From the cell containing the given text, extract its center point as [x, y] coordinate. 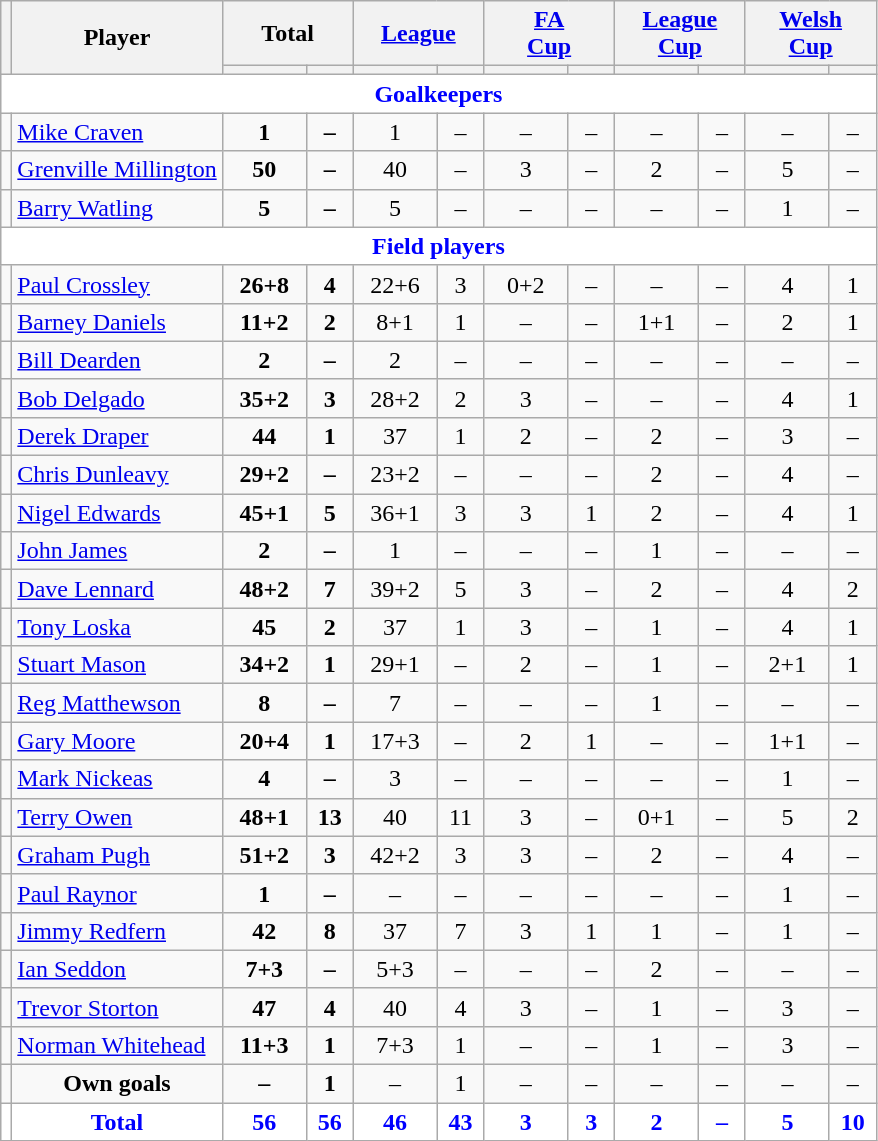
Paul Raynor [117, 893]
Nigel Edwards [117, 513]
22+6 [395, 284]
45 [264, 627]
FACup [550, 34]
Field players [438, 246]
39+2 [395, 589]
44 [264, 437]
Norman Whitehead [117, 1046]
Tony Loska [117, 627]
Stuart Mason [117, 665]
29+1 [395, 665]
35+2 [264, 398]
26+8 [264, 284]
29+2 [264, 475]
42+2 [395, 855]
Gary Moore [117, 741]
League [418, 34]
11 [460, 817]
Derek Draper [117, 437]
17+3 [395, 741]
36+1 [395, 513]
WelshCup [810, 34]
John James [117, 551]
48+2 [264, 589]
Barry Watling [117, 208]
Grenville Millington [117, 170]
10 [852, 1122]
Goalkeepers [438, 94]
Dave Lennard [117, 589]
8+1 [395, 322]
48+1 [264, 817]
43 [460, 1122]
11+2 [264, 322]
0+2 [526, 284]
2+1 [787, 665]
Trevor Storton [117, 1007]
Graham Pugh [117, 855]
5+3 [395, 969]
42 [264, 931]
Bill Dearden [117, 360]
Ian Seddon [117, 969]
Terry Owen [117, 817]
50 [264, 170]
13 [330, 817]
Mark Nickeas [117, 779]
11+3 [264, 1046]
51+2 [264, 855]
Mike Craven [117, 132]
20+4 [264, 741]
LeagueCup [680, 34]
28+2 [395, 398]
46 [395, 1122]
47 [264, 1007]
Chris Dunleavy [117, 475]
Paul Crossley [117, 284]
Bob Delgado [117, 398]
Jimmy Redfern [117, 931]
23+2 [395, 475]
Player [117, 38]
45+1 [264, 513]
0+1 [657, 817]
Reg Matthewson [117, 703]
Own goals [117, 1084]
34+2 [264, 665]
Barney Daniels [117, 322]
